Provide the (x, y) coordinate of the cell's center where the given text is located.  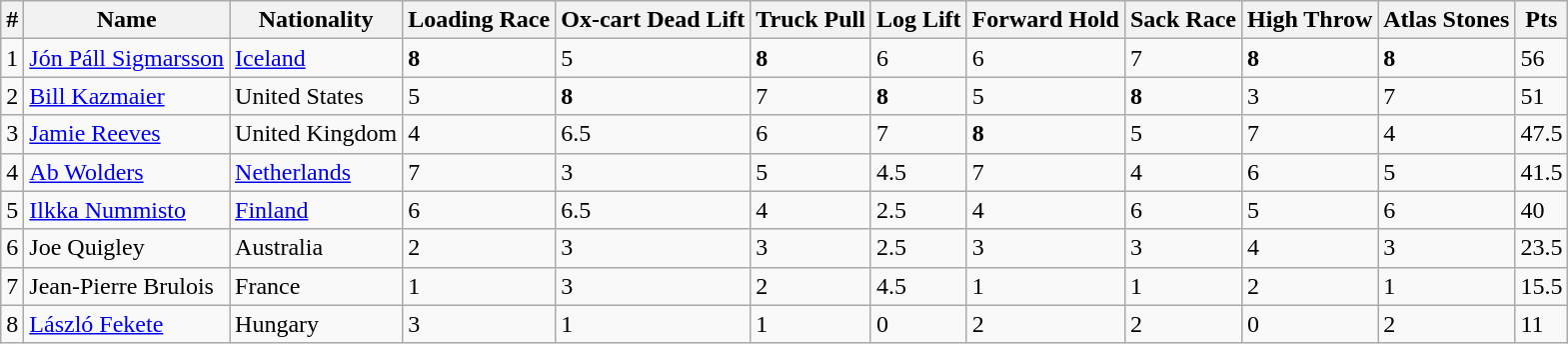
Forward Hold (1045, 20)
51 (1541, 96)
Iceland (316, 58)
Ox-cart Dead Lift (654, 20)
High Throw (1310, 20)
Hungary (316, 324)
56 (1541, 58)
23.5 (1541, 248)
# (12, 20)
France (316, 286)
41.5 (1541, 172)
Log Lift (918, 20)
11 (1541, 324)
Pts (1541, 20)
Nationality (316, 20)
United States (316, 96)
Jón Páll Sigmarsson (127, 58)
Sack Race (1183, 20)
Joe Quigley (127, 248)
Loading Race (480, 20)
Ilkka Nummisto (127, 210)
László Fekete (127, 324)
Jean-Pierre Brulois (127, 286)
Australia (316, 248)
15.5 (1541, 286)
Atlas Stones (1447, 20)
Bill Kazmaier (127, 96)
United Kingdom (316, 134)
Jamie Reeves (127, 134)
Finland (316, 210)
47.5 (1541, 134)
Name (127, 20)
Truck Pull (811, 20)
Netherlands (316, 172)
Ab Wolders (127, 172)
40 (1541, 210)
